Scan for the cell matching the given text and deliver its (X, Y) coordinate at center. 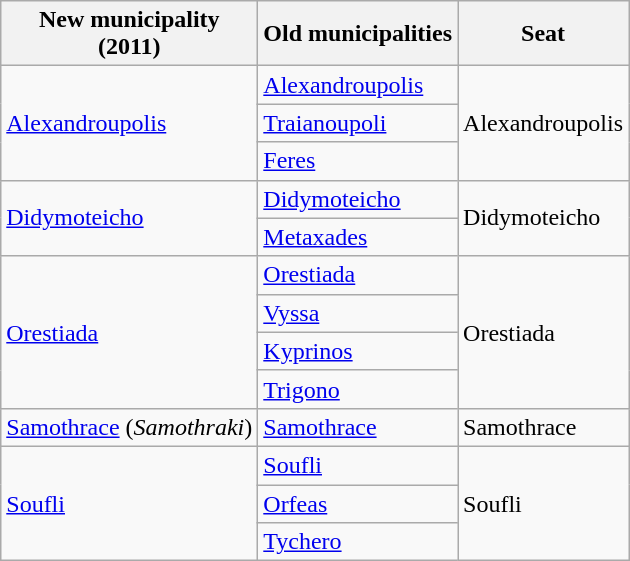
Traianoupoli (358, 123)
New municipality(2011) (130, 34)
Old municipalities (358, 34)
Seat (544, 34)
Samothrace (Samothraki) (130, 427)
Tychero (358, 542)
Kyprinos (358, 351)
Feres (358, 161)
Metaxades (358, 237)
Vyssa (358, 313)
Trigono (358, 389)
Orfeas (358, 503)
